Find where the given text appears and provide that cell's center as [x, y] coordinate. 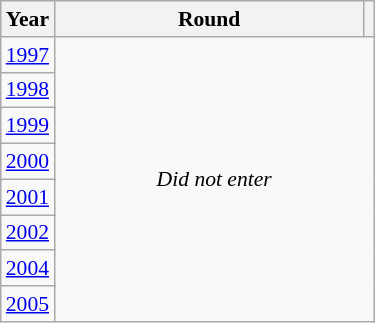
2000 [28, 162]
Did not enter [214, 180]
1999 [28, 126]
2004 [28, 269]
2005 [28, 304]
2002 [28, 233]
1997 [28, 55]
Round [209, 19]
1998 [28, 90]
Year [28, 19]
2001 [28, 197]
